For the text-containing cell, return its midpoint in [x, y] coordinate format. 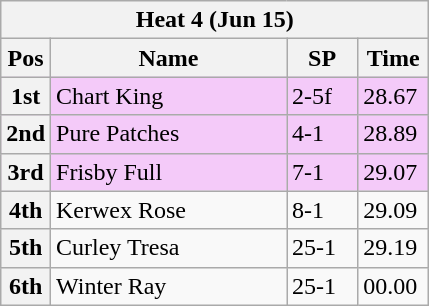
1st [26, 96]
Winter Ray [169, 286]
29.09 [394, 210]
Kerwex Rose [169, 210]
6th [26, 286]
Curley Tresa [169, 248]
5th [26, 248]
28.67 [394, 96]
Pos [26, 58]
8-1 [322, 210]
Time [394, 58]
29.19 [394, 248]
Frisby Full [169, 172]
00.00 [394, 286]
Pure Patches [169, 134]
Chart King [169, 96]
SP [322, 58]
Heat 4 (Jun 15) [215, 20]
4th [26, 210]
3rd [26, 172]
2-5f [322, 96]
4-1 [322, 134]
7-1 [322, 172]
29.07 [394, 172]
Name [169, 58]
2nd [26, 134]
28.89 [394, 134]
